Provide the [X, Y] coordinate of the cell's center where the given text is located.  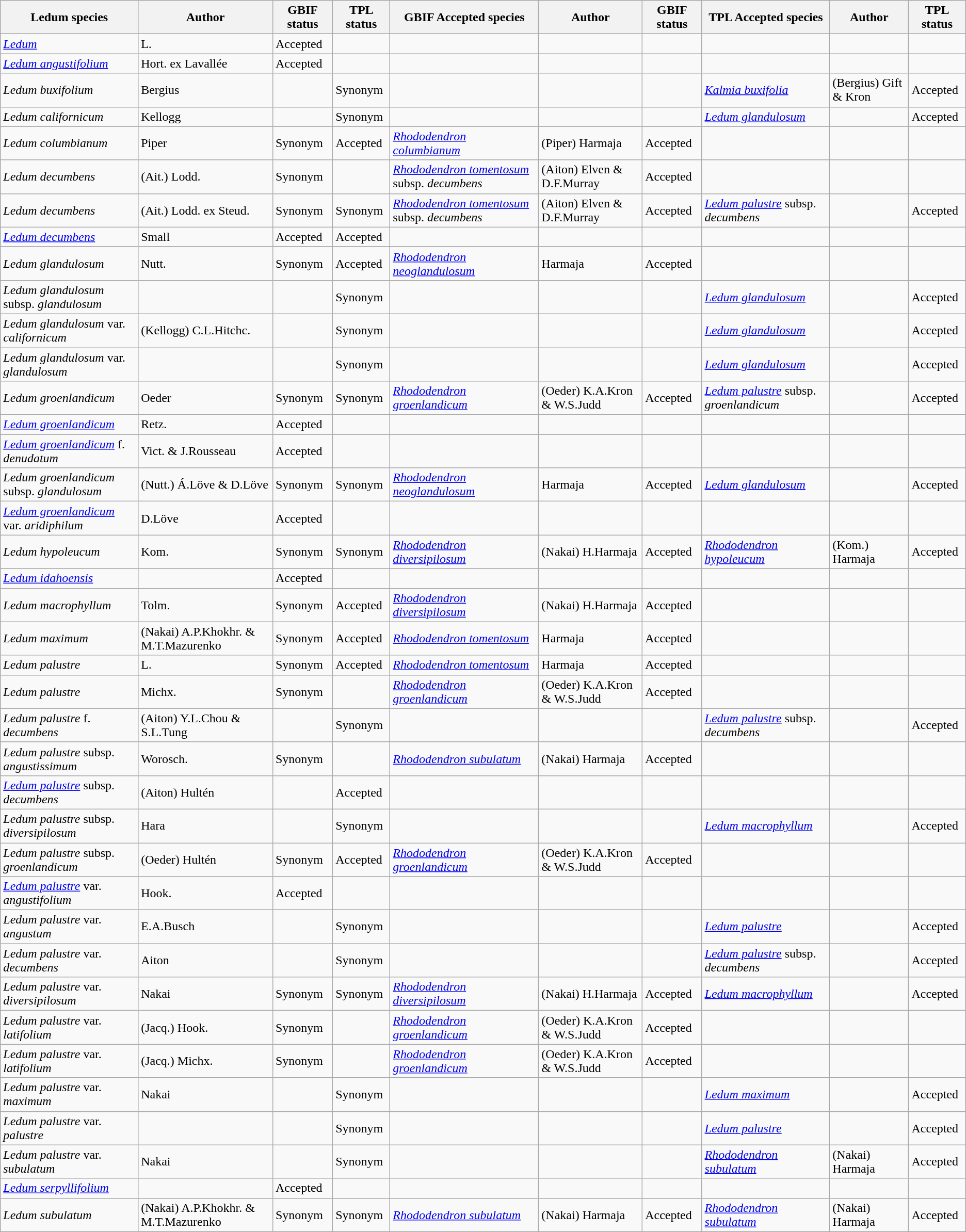
Ledum groenlandicum var. aridiphilum [69, 518]
Ledum californicum [69, 117]
Ledum palustre var. decumbens [69, 961]
Ledum palustre var. diversipilosum [69, 994]
Ledum glandulosum subsp. glandulosum [69, 297]
(Jacq.) Michx. [205, 1061]
TPL Accepted species [766, 18]
Ledum groenlandicum subsp. glandulosum [69, 485]
Ledum serpyllifolium [69, 1188]
Ledum groenlandicum f. denudatum [69, 451]
(Oeder) Hultén [205, 860]
Oeder [205, 398]
Kellogg [205, 117]
Kalmia buxifolia [766, 90]
(Ait.) Lodd. ex Steud. [205, 210]
Ledum palustre f. decumbens [69, 725]
Piper [205, 143]
GBIF Accepted species [464, 18]
(Kellogg) C.L.Hitchc. [205, 330]
Ledum palustre var. palustre [69, 1128]
Kom. [205, 552]
E.A.Busch [205, 927]
Ledum subulatum [69, 1214]
Ledum idahoensis [69, 578]
Vict. & J.Rousseau [205, 451]
Ledum palustre var. maximum [69, 1095]
Worosch. [205, 758]
Retz. [205, 425]
Aiton [205, 961]
Tolm. [205, 605]
Ledum columbianum [69, 143]
Ledum palustre subsp. diversipilosum [69, 825]
(Piper) Harmaja [590, 143]
(Aiton) Y.L.Chou & S.L.Tung [205, 725]
Small [205, 237]
Ledum angustifolium [69, 63]
Nutt. [205, 263]
(Jacq.) Hook. [205, 1028]
Hara [205, 825]
Ledum [69, 44]
Ledum palustre var. angustum [69, 927]
(Bergius) Gift & Kron [869, 90]
Ledum palustre var. subulatum [69, 1162]
Ledum palustre subsp. angustissimum [69, 758]
Ledum hypoleucum [69, 552]
Hort. ex Lavallée [205, 63]
(Nutt.) Á.Löve & D.Löve [205, 485]
Rhododendron hypoleucum [766, 552]
Ledum glandulosum var. californicum [69, 330]
Ledum species [69, 18]
(Ait.) Lodd. [205, 176]
Hook. [205, 894]
(Aiton) Hultén [205, 792]
Ledum palustre var. angustifolium [69, 894]
(Kom.) Harmaja [869, 552]
Ledum glandulosum var. glandulosum [69, 364]
Bergius [205, 90]
Michx. [205, 691]
Ledum buxifolium [69, 90]
Rhododendron columbianum [464, 143]
D.Löve [205, 518]
